Pinpoint the cell where the given text exists, returning its (x, y) midpoint coordinate. 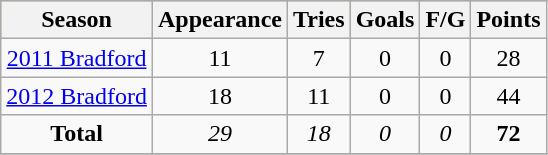
29 (220, 134)
Total (77, 134)
2012 Bradford (77, 96)
44 (508, 96)
F/G (446, 20)
Points (508, 20)
28 (508, 58)
2011 Bradford (77, 58)
Goals (385, 20)
Tries (320, 20)
72 (508, 134)
7 (320, 58)
Season (77, 20)
Appearance (220, 20)
